Find where the given text appears and provide that cell's center as [x, y] coordinate. 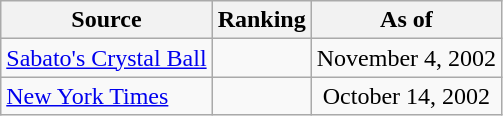
New York Times [106, 96]
November 4, 2002 [406, 58]
October 14, 2002 [406, 96]
Sabato's Crystal Ball [106, 58]
Ranking [262, 20]
Source [106, 20]
As of [406, 20]
